Output the [x, y] coordinate of the center of the cell containing the given text.  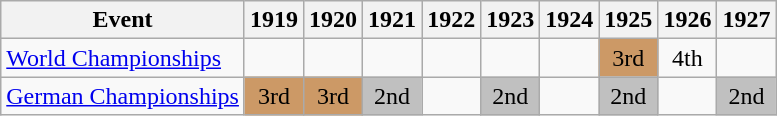
1919 [274, 20]
1925 [628, 20]
4th [688, 58]
1920 [334, 20]
1923 [510, 20]
1922 [452, 20]
1926 [688, 20]
1927 [746, 20]
1924 [570, 20]
1921 [392, 20]
World Championships [123, 58]
Event [123, 20]
German Championships [123, 96]
